Capture the cell that displays the provided text and extract its (x, y) central coordinate. 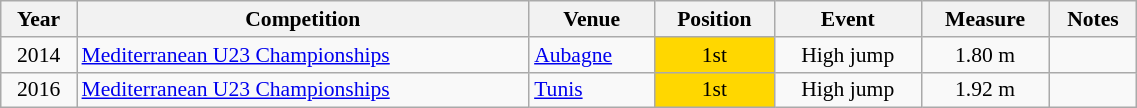
Measure (985, 19)
Notes (1093, 19)
Position (714, 19)
1.80 m (985, 55)
Tunis (592, 90)
Year (39, 19)
2016 (39, 90)
Event (848, 19)
2014 (39, 55)
Venue (592, 19)
1.92 m (985, 90)
Competition (304, 19)
Aubagne (592, 55)
